Output the (x, y) coordinate of the center of the cell containing the given text.  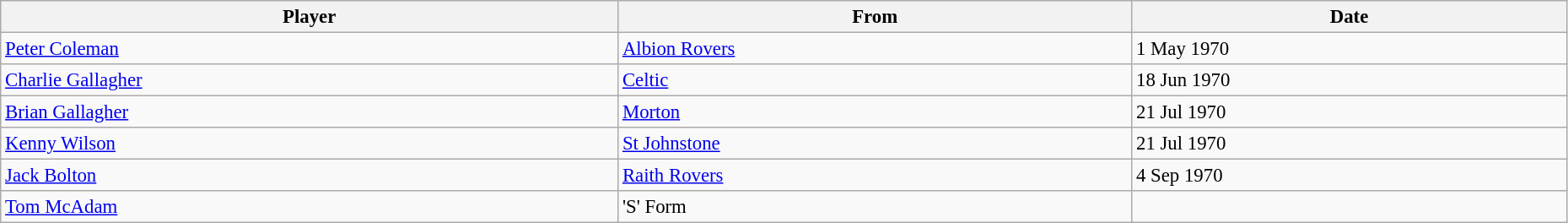
Raith Rovers (876, 176)
Charlie Gallagher (310, 80)
St Johnstone (876, 144)
Tom McAdam (310, 207)
Celtic (876, 80)
From (876, 17)
Albion Rovers (876, 49)
1 May 1970 (1350, 49)
Date (1350, 17)
'S' Form (876, 207)
Peter Coleman (310, 49)
Player (310, 17)
Jack Bolton (310, 176)
18 Jun 1970 (1350, 80)
Kenny Wilson (310, 144)
4 Sep 1970 (1350, 176)
Morton (876, 112)
Brian Gallagher (310, 112)
